Capture the cell that displays the provided text and extract its [X, Y] central coordinate. 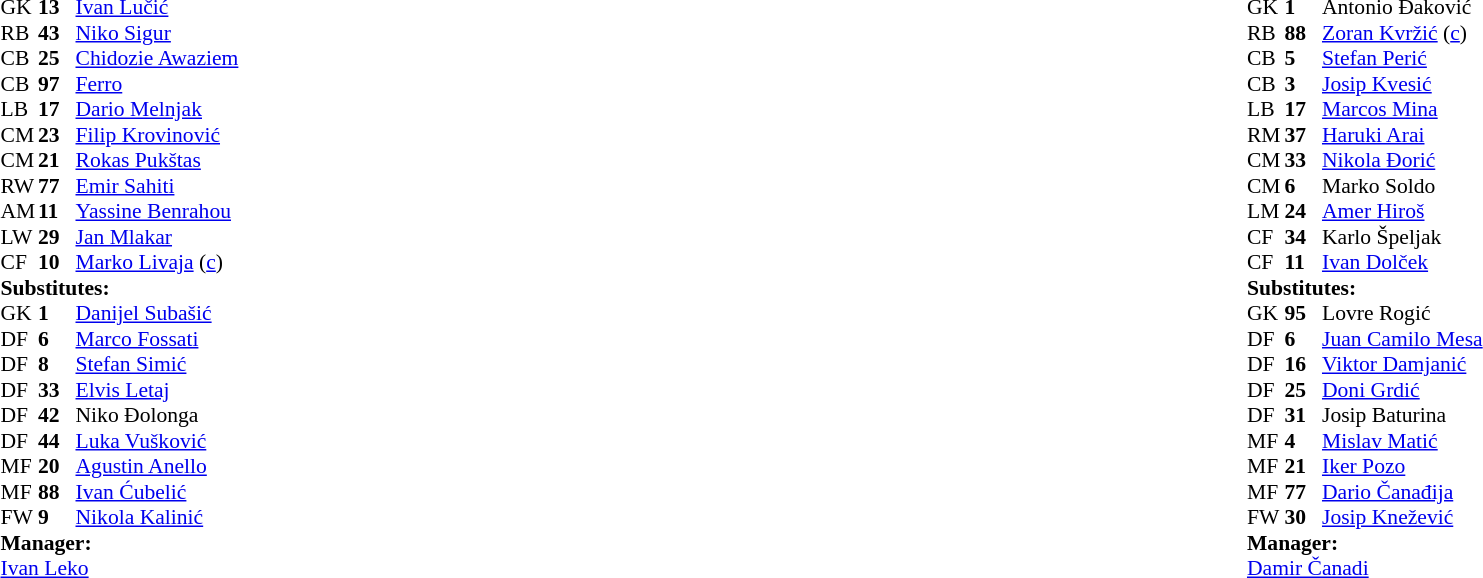
Josip Kvesić [1402, 84]
RW [19, 186]
43 [57, 33]
95 [1303, 313]
Lovre Rogić [1402, 313]
Filip Krovinović [158, 135]
37 [1303, 135]
Dario Melnjak [158, 109]
97 [57, 84]
Emir Sahiti [158, 186]
23 [57, 135]
Zoran Kvržić (c) [1402, 33]
Marko Livaja (c) [158, 263]
AM [19, 211]
Marko Soldo [1402, 186]
Doni Grdić [1402, 390]
Niko Sigur [158, 33]
Marcos Mina [1402, 109]
Amer Hiroš [1402, 211]
16 [1303, 365]
Danijel Subašić [158, 313]
Luka Vušković [158, 441]
Rokas Pukštas [158, 161]
Josip Baturina [1402, 415]
Juan Camilo Mesa [1402, 339]
30 [1303, 517]
LW [19, 237]
Ferro [158, 84]
Stefan Perić [1402, 59]
3 [1303, 84]
Iker Pozo [1402, 467]
Niko Đolonga [158, 415]
Stefan Simić [158, 365]
Dario Čanađija [1402, 492]
29 [57, 237]
1 [57, 313]
Nikola Đorić [1402, 161]
Marco Fossati [158, 339]
Chidozie Awaziem [158, 59]
24 [1303, 211]
Jan Mlakar [158, 237]
Viktor Damjanić [1402, 365]
9 [57, 517]
8 [57, 365]
5 [1303, 59]
RM [1266, 135]
10 [57, 263]
Mislav Matić [1402, 441]
34 [1303, 237]
Ivan Dolček [1402, 263]
20 [57, 467]
Haruki Arai [1402, 135]
Karlo Špeljak [1402, 237]
31 [1303, 415]
44 [57, 441]
Nikola Kalinić [158, 517]
LM [1266, 211]
42 [57, 415]
Josip Knežević [1402, 517]
Ivan Ćubelić [158, 492]
Yassine Benrahou [158, 211]
Agustin Anello [158, 467]
4 [1303, 441]
Elvis Letaj [158, 390]
